Identify which cell holds the provided text, then report its [x, y] central coordinate. 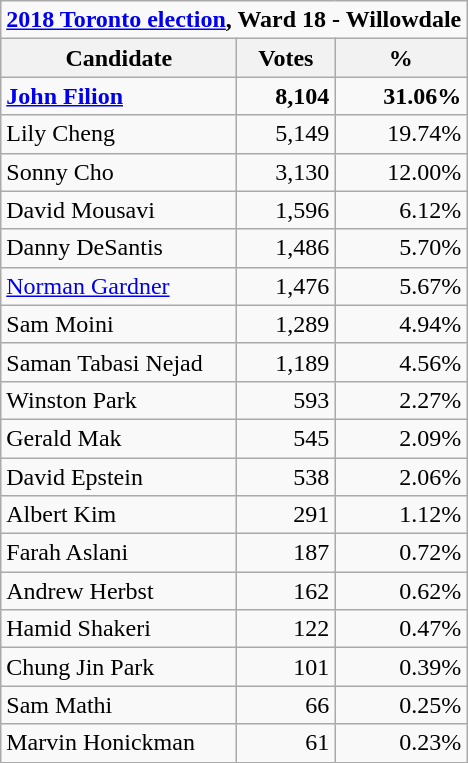
Chung Jin Park [119, 667]
545 [286, 438]
John Filion [119, 96]
0.23% [401, 743]
12.00% [401, 172]
Lily Cheng [119, 134]
538 [286, 477]
David Mousavi [119, 210]
19.74% [401, 134]
2.06% [401, 477]
Albert Kim [119, 515]
1,189 [286, 362]
1,289 [286, 324]
Andrew Herbst [119, 591]
122 [286, 629]
61 [286, 743]
Votes [286, 58]
Candidate [119, 58]
Sonny Cho [119, 172]
162 [286, 591]
2.09% [401, 438]
66 [286, 705]
1.12% [401, 515]
Sam Moini [119, 324]
2018 Toronto election, Ward 18 - Willowdale [234, 20]
2.27% [401, 400]
0.72% [401, 553]
David Epstein [119, 477]
Norman Gardner [119, 286]
Saman Tabasi Nejad [119, 362]
5.70% [401, 248]
Gerald Mak [119, 438]
0.25% [401, 705]
31.06% [401, 96]
1,476 [286, 286]
Hamid Shakeri [119, 629]
4.56% [401, 362]
6.12% [401, 210]
187 [286, 553]
0.47% [401, 629]
4.94% [401, 324]
5,149 [286, 134]
0.39% [401, 667]
291 [286, 515]
1,596 [286, 210]
5.67% [401, 286]
% [401, 58]
1,486 [286, 248]
Marvin Honickman [119, 743]
8,104 [286, 96]
3,130 [286, 172]
Winston Park [119, 400]
Sam Mathi [119, 705]
0.62% [401, 591]
101 [286, 667]
Farah Aslani [119, 553]
Danny DeSantis [119, 248]
593 [286, 400]
